Scan for the cell matching the given text and deliver its [x, y] coordinate at center. 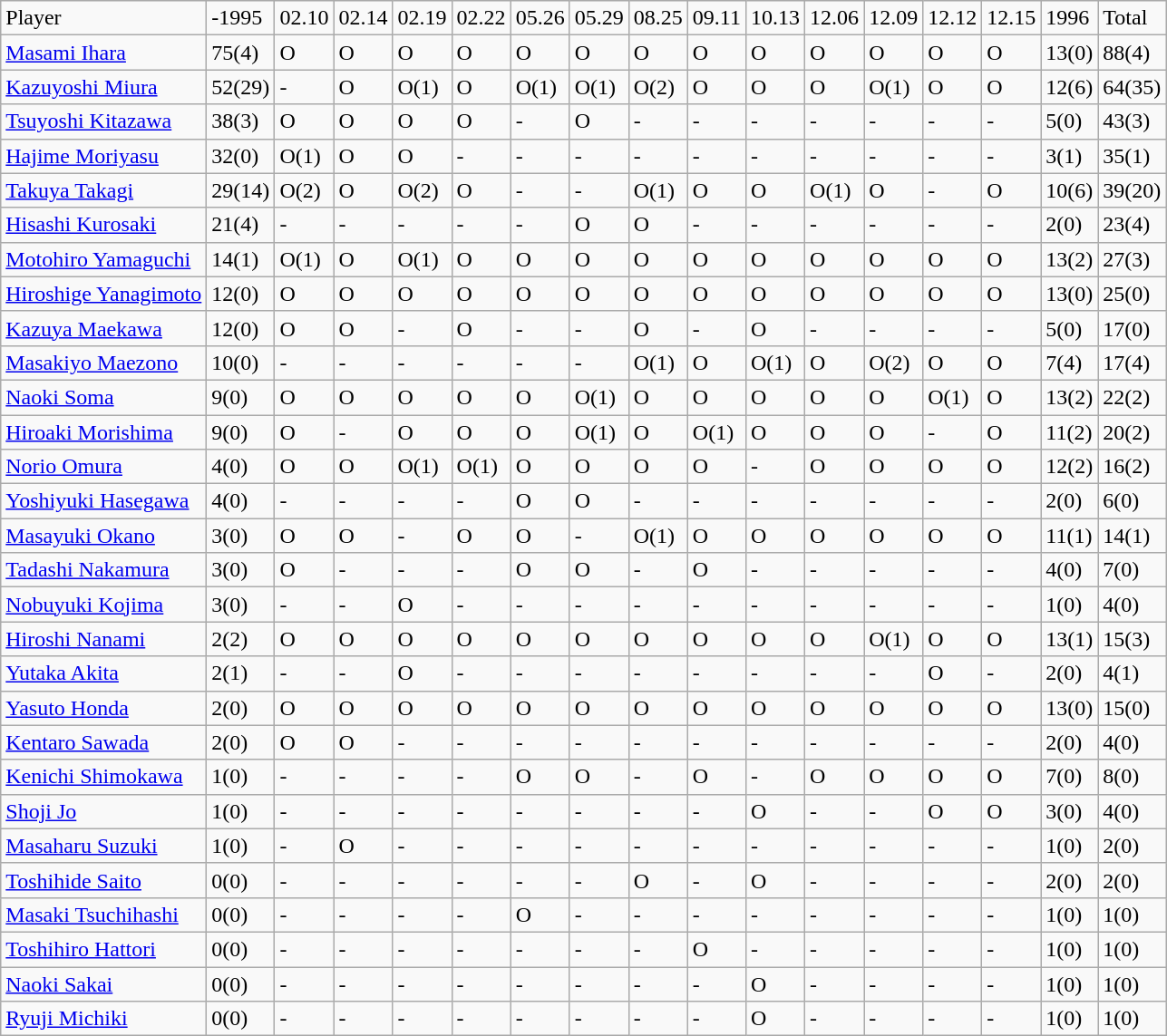
23(4) [1132, 225]
12(2) [1070, 467]
6(0) [1132, 501]
Toshihiro Hattori [103, 949]
Player [103, 18]
12.06 [834, 18]
88(4) [1132, 53]
02.10 [305, 18]
29(14) [241, 190]
Yoshiyuki Hasegawa [103, 501]
35(1) [1132, 156]
Masaki Tsuchihashi [103, 915]
09.11 [716, 18]
Tsuyoshi Kitazawa [103, 121]
12.15 [1012, 18]
Shoji Jo [103, 811]
3(1) [1070, 156]
75(4) [241, 53]
Hajime Moriyasu [103, 156]
02.22 [481, 18]
-1995 [241, 18]
15(0) [1132, 708]
Hiroshi Nanami [103, 639]
02.19 [423, 18]
21(4) [241, 225]
05.26 [540, 18]
15(3) [1132, 639]
27(3) [1132, 259]
7(4) [1070, 363]
Yutaka Akita [103, 673]
32(0) [241, 156]
39(20) [1132, 190]
16(2) [1132, 467]
11(2) [1070, 432]
12(6) [1070, 87]
4(1) [1132, 673]
13(1) [1070, 639]
Total [1132, 18]
Kenichi Shimokawa [103, 777]
2(1) [241, 673]
Kentaro Sawada [103, 742]
52(29) [241, 87]
8(0) [1132, 777]
38(3) [241, 121]
Takuya Takagi [103, 190]
12.09 [894, 18]
64(35) [1132, 87]
Nobuyuki Kojima [103, 605]
22(2) [1132, 397]
Masayuki Okano [103, 536]
Tadashi Nakamura [103, 570]
Ryuji Michiki [103, 1019]
Masami Ihara [103, 53]
Naoki Sakai [103, 983]
25(0) [1132, 294]
05.29 [598, 18]
10.13 [774, 18]
Hisashi Kurosaki [103, 225]
1996 [1070, 18]
Kazuyoshi Miura [103, 87]
Toshihide Saito [103, 880]
Norio Omura [103, 467]
11(1) [1070, 536]
Yasuto Honda [103, 708]
17(0) [1132, 328]
Motohiro Yamaguchi [103, 259]
Masakiyo Maezono [103, 363]
02.14 [363, 18]
Hiroaki Morishima [103, 432]
Naoki Soma [103, 397]
Hiroshige Yanagimoto [103, 294]
Masaharu Suzuki [103, 846]
10(6) [1070, 190]
20(2) [1132, 432]
Kazuya Maekawa [103, 328]
2(2) [241, 639]
17(4) [1132, 363]
43(3) [1132, 121]
10(0) [241, 363]
12.12 [952, 18]
08.25 [658, 18]
